Identify which cell holds the provided text, then report its (x, y) central coordinate. 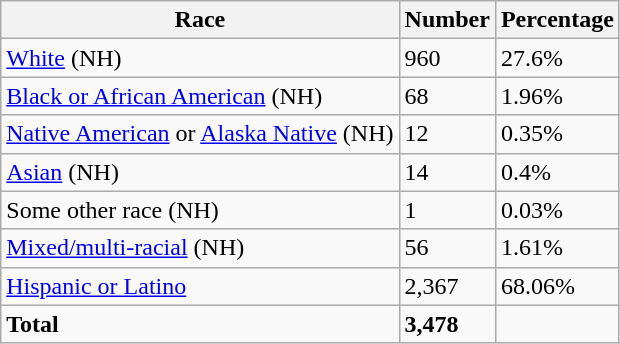
14 (447, 172)
68.06% (557, 286)
27.6% (557, 58)
0.03% (557, 210)
1.61% (557, 248)
Black or African American (NH) (200, 96)
1 (447, 210)
White (NH) (200, 58)
Total (200, 324)
Hispanic or Latino (200, 286)
Some other race (NH) (200, 210)
Mixed/multi-racial (NH) (200, 248)
3,478 (447, 324)
Number (447, 20)
12 (447, 134)
56 (447, 248)
68 (447, 96)
Native American or Alaska Native (NH) (200, 134)
0.35% (557, 134)
Asian (NH) (200, 172)
960 (447, 58)
0.4% (557, 172)
Percentage (557, 20)
Race (200, 20)
1.96% (557, 96)
2,367 (447, 286)
